Determine the (x, y) coordinate at the center of the cell enclosing the given text.  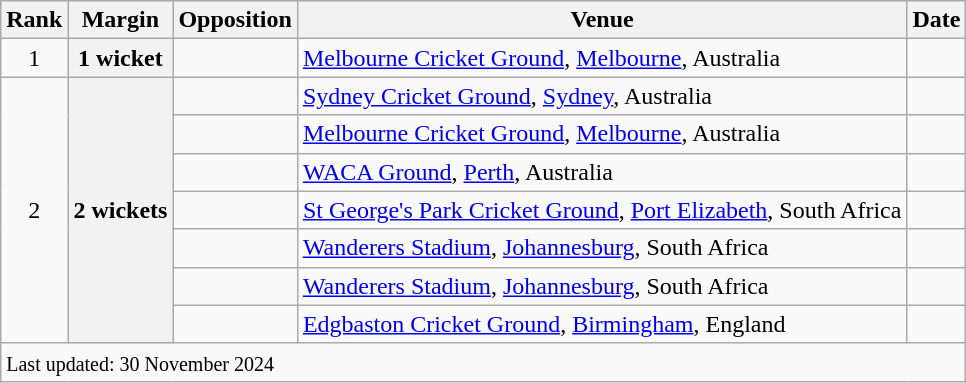
Edgbaston Cricket Ground, Birmingham, England (602, 324)
Margin (120, 20)
St George's Park Cricket Ground, Port Elizabeth, South Africa (602, 210)
2 (34, 210)
Venue (602, 20)
WACA Ground, Perth, Australia (602, 172)
2 wickets (120, 210)
1 (34, 58)
1 wicket (120, 58)
Rank (34, 20)
Opposition (235, 20)
Sydney Cricket Ground, Sydney, Australia (602, 96)
Last updated: 30 November 2024 (484, 362)
Date (936, 20)
